Determine the [X, Y] coordinate at the center of the cell enclosing the given text.  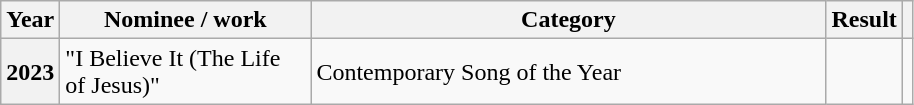
Result [864, 20]
Nominee / work [186, 20]
Contemporary Song of the Year [568, 72]
Year [30, 20]
"I Believe It (The Life of Jesus)" [186, 72]
2023 [30, 72]
Category [568, 20]
